Return (X, Y) of the center of cell containing provided text 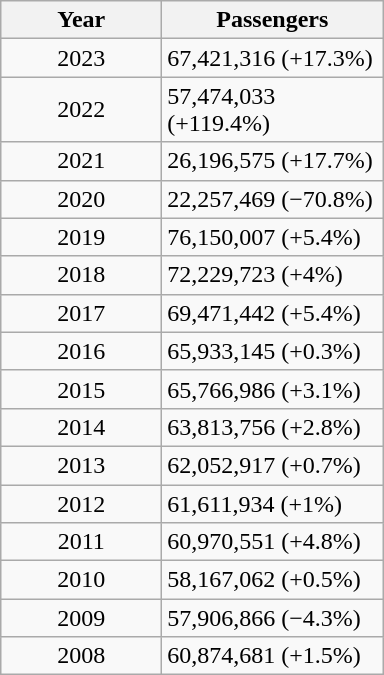
69,471,442 (+5.4%) (272, 313)
2018 (82, 275)
2021 (82, 161)
2017 (82, 313)
57,906,866 (−4.3%) (272, 618)
63,813,756 (+2.8%) (272, 427)
2023 (82, 58)
58,167,062 (+0.5%) (272, 580)
2011 (82, 542)
60,874,681 (+1.5%) (272, 656)
Passengers (272, 20)
2012 (82, 503)
76,150,007 (+5.4%) (272, 237)
2020 (82, 199)
2015 (82, 389)
2008 (82, 656)
26,196,575 (+17.7%) (272, 161)
72,229,723 (+4%) (272, 275)
Year (82, 20)
57,474,033 (+119.4%) (272, 110)
2013 (82, 465)
60,970,551 (+4.8%) (272, 542)
67,421,316 (+17.3%) (272, 58)
22,257,469 (−70.8%) (272, 199)
2010 (82, 580)
65,933,145 (+0.3%) (272, 351)
2019 (82, 237)
62,052,917 (+0.7%) (272, 465)
65,766,986 (+3.1%) (272, 389)
2014 (82, 427)
2022 (82, 110)
61,611,934 (+1%) (272, 503)
2016 (82, 351)
2009 (82, 618)
